Return the [X, Y] coordinate for the center point of the cell that contains the specified text.  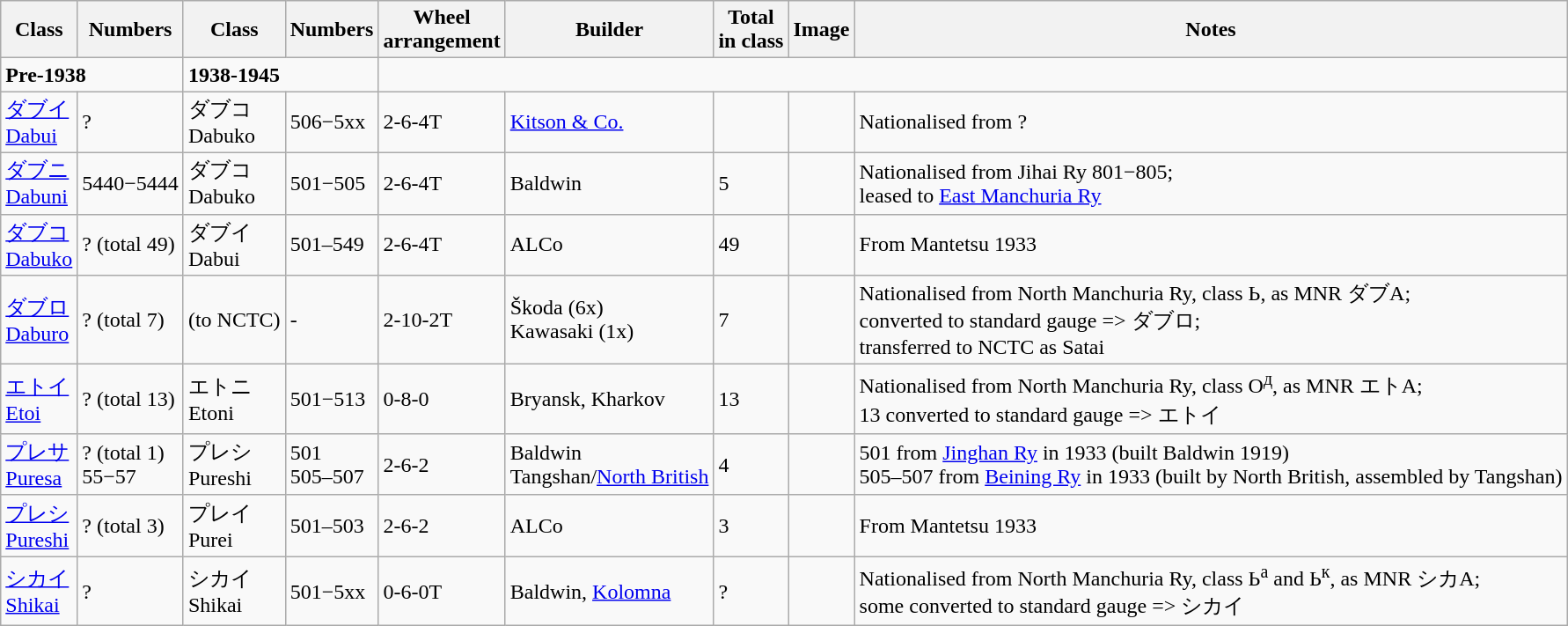
ダブロDaburo [39, 320]
Nationalised from North Manchuria Ry, class Ь, as MNR ダブA;converted to standard gauge => ダブロ;transferred to NCTC as Satai [1211, 320]
Nationalised from North Manchuria Ry, class Oд, as MNR エトA;13 converted to standard gauge => エトイ [1211, 400]
? (total 7) [130, 320]
- [332, 320]
Nationalised from Jihai Ry 801−805;leased to East Manchuria Ry [1211, 183]
? (total 49) [130, 245]
7 [751, 320]
506−5xx [332, 122]
? (total 1)55−57 [130, 465]
Nationalised from ? [1211, 122]
49 [751, 245]
0-8-0 [442, 400]
Builder [609, 30]
5 [751, 183]
4 [751, 465]
501505–507 [332, 465]
Škoda (6x)Kawasaki (1x) [609, 320]
? (total 3) [130, 526]
501 from Jinghan Ry in 1933 (built Baldwin 1919)505–507 from Beining Ry in 1933 (built by North British, assembled by Tangshan) [1211, 465]
Wheelarrangement [442, 30]
Nationalised from North Manchuria Ry, class Ьа and Ьк, as MNR シカA; some converted to standard gauge => シカイ [1211, 592]
Notes [1211, 30]
BaldwinTangshan/North British [609, 465]
Bryansk, Kharkov [609, 400]
Baldwin [609, 183]
プレイPurei [234, 526]
? (total 13) [130, 400]
エトニEtoni [234, 400]
(to NCTC) [234, 320]
プレサPuresa [39, 465]
Pre-1938 [92, 75]
Totalin class [751, 30]
13 [751, 400]
501−5xx [332, 592]
501−513 [332, 400]
3 [751, 526]
501–503 [332, 526]
Image [822, 30]
5440−5444 [130, 183]
501−505 [332, 183]
2-10-2T [442, 320]
501–549 [332, 245]
ダブニDabuni [39, 183]
Kitson & Co. [609, 122]
Baldwin, Kolomna [609, 592]
1938-1945 [280, 75]
0-6-0T [442, 592]
エトイEtoi [39, 400]
